Identify which cell holds the provided text, then report its (X, Y) central coordinate. 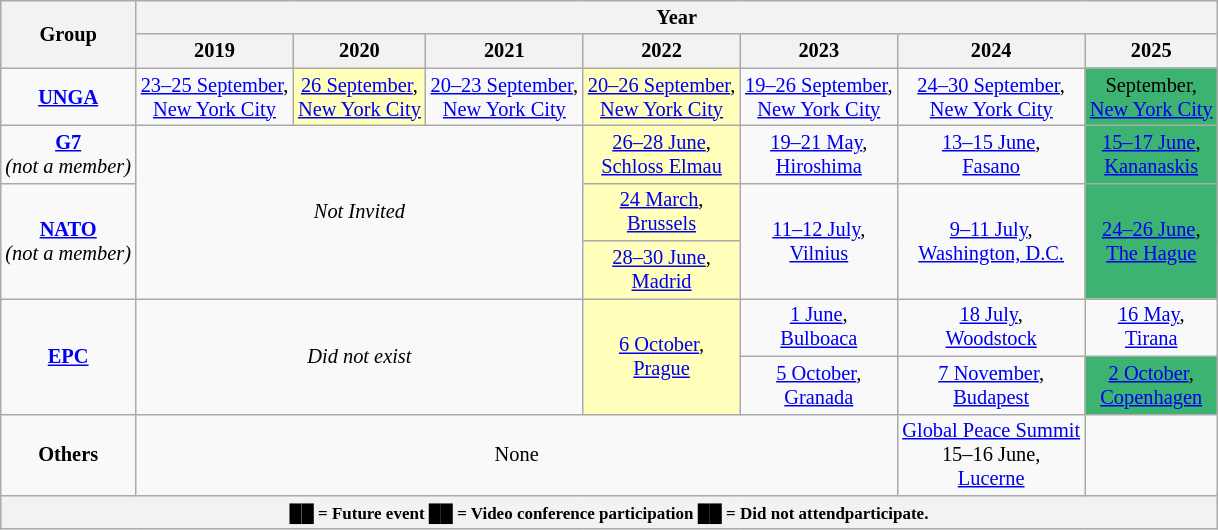
23–25 September, New York City (214, 97)
Global Peace Summit15–16 June, Lucerne (991, 455)
20–23 September, New York City (504, 97)
1 June, Bulboaca (818, 327)
NATO(not a member) (68, 240)
EPC (68, 356)
2022 (662, 51)
2019 (214, 51)
Others (68, 455)
2 October, Copenhagen (1152, 385)
24 March, Brussels (662, 212)
██ = Future event ██ = Video conference participation ██ = Did not attendparticipate. (608, 512)
16 May, Tirana (1152, 327)
2021 (504, 51)
UNGA (68, 97)
18 July, Woodstock (991, 327)
G7(not a member) (68, 154)
9–11 July, Washington, D.C. (991, 240)
6 October, Prague (662, 356)
2025 (1152, 51)
19–26 September, New York City (818, 97)
September, New York City (1152, 97)
2020 (360, 51)
20–26 September, New York City (662, 97)
19–21 May, Hiroshima (818, 154)
28–30 June, Madrid (662, 270)
24–30 September, New York City (991, 97)
None (517, 455)
15–17 June, Kananaskis (1152, 154)
13–15 June, Fasano (991, 154)
26–28 June, Schloss Elmau (662, 154)
Group (68, 34)
2024 (991, 51)
2023 (818, 51)
26 September, New York City (360, 97)
24–26 June, The Hague (1152, 240)
5 October, Granada (818, 385)
Year (677, 17)
Not Invited (360, 212)
Did not exist (360, 356)
11–12 July, Vilnius (818, 240)
7 November, Budapest (991, 385)
